From the cell containing the given text, extract its center point as (X, Y) coordinate. 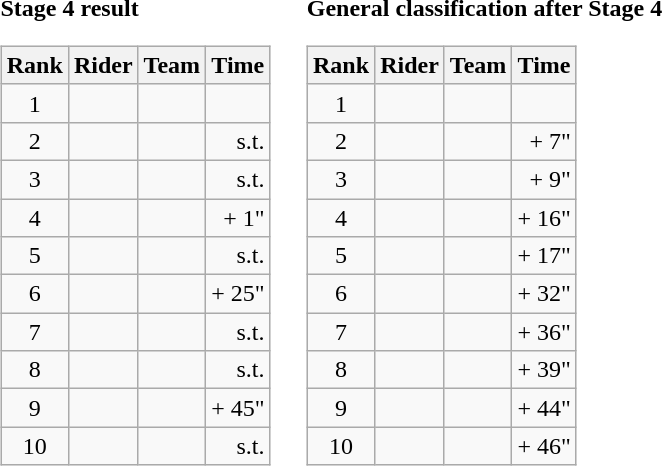
+ 32" (544, 294)
+ 39" (544, 370)
+ 46" (544, 446)
+ 36" (544, 332)
+ 9" (544, 179)
+ 45" (238, 408)
+ 25" (238, 294)
+ 7" (544, 141)
+ 17" (544, 256)
+ 1" (238, 217)
+ 44" (544, 408)
+ 16" (544, 217)
